Output the (x, y) coordinate of the center of the cell containing the given text.  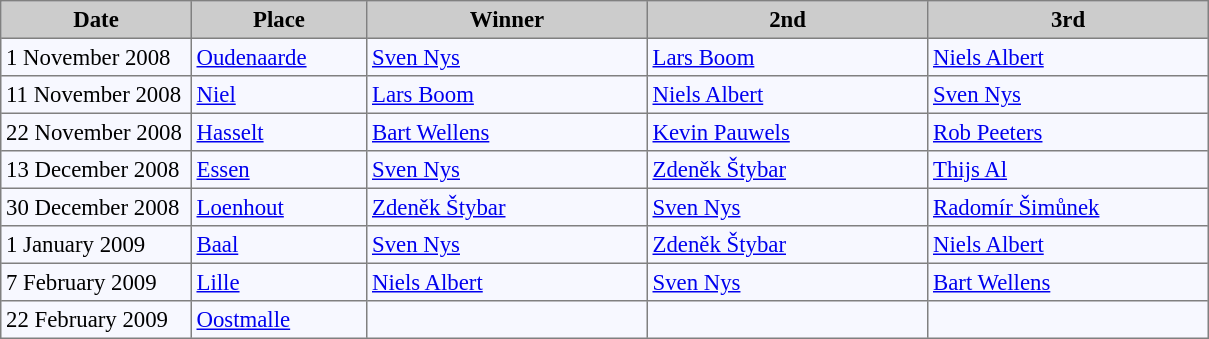
1 November 2008 (96, 57)
13 December 2008 (96, 170)
Winner (507, 20)
Oudenaarde (279, 57)
30 December 2008 (96, 207)
Place (279, 20)
Hasselt (279, 132)
7 February 2009 (96, 282)
Essen (279, 170)
Kevin Pauwels (787, 132)
Date (96, 20)
3rd (1068, 20)
Oostmalle (279, 320)
Radomír Šimůnek (1068, 207)
Niel (279, 95)
Thijs Al (1068, 170)
22 November 2008 (96, 132)
2nd (787, 20)
Lille (279, 282)
Rob Peeters (1068, 132)
1 January 2009 (96, 245)
Loenhout (279, 207)
Baal (279, 245)
22 February 2009 (96, 320)
11 November 2008 (96, 95)
